For the text-containing cell, return its midpoint in (x, y) coordinate format. 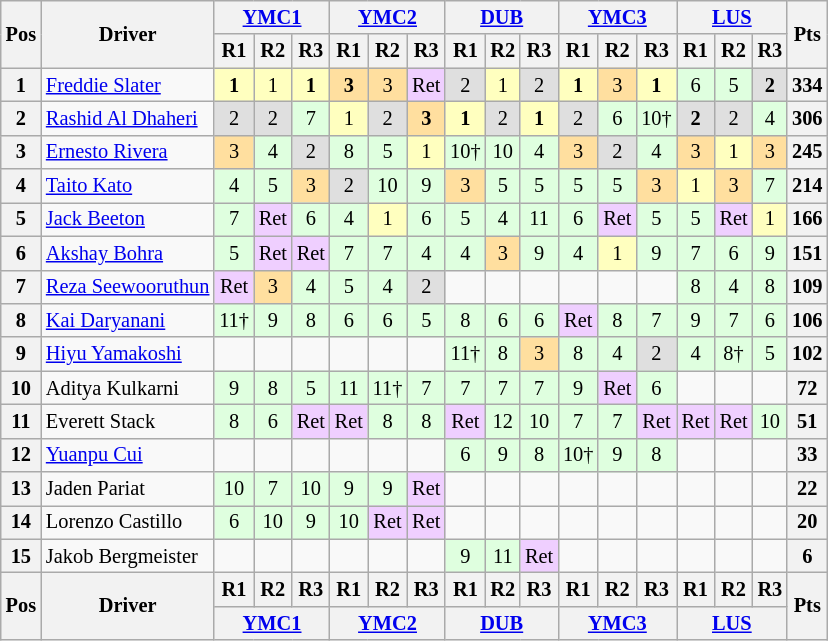
Freddie Slater (128, 85)
109 (807, 287)
166 (807, 219)
334 (807, 85)
Jaden Pariat (128, 489)
245 (807, 152)
Hiyu Yamakoshi (128, 354)
8† (734, 354)
33 (807, 455)
14 (21, 522)
102 (807, 354)
Ernesto Rivera (128, 152)
Aditya Kulkarni (128, 388)
Lorenzo Castillo (128, 522)
22 (807, 489)
Taito Kato (128, 186)
106 (807, 320)
Jack Beeton (128, 219)
51 (807, 421)
15 (21, 556)
Everett Stack (128, 421)
151 (807, 253)
Reza Seewooruthun (128, 287)
Jakob Bergmeister (128, 556)
Kai Daryanani (128, 320)
20 (807, 522)
72 (807, 388)
13 (21, 489)
306 (807, 118)
Akshay Bohra (128, 253)
Rashid Al Dhaheri (128, 118)
214 (807, 186)
Yuanpu Cui (128, 455)
